Output the (x, y) coordinate of the center of the cell containing the given text.  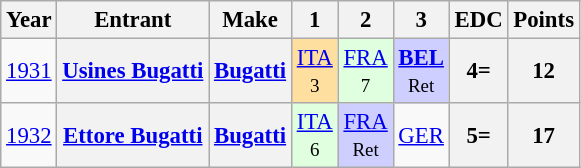
Points (544, 20)
5= (478, 136)
3 (421, 20)
ITA3 (314, 72)
1 (314, 20)
FRARet (366, 136)
17 (544, 136)
Year (29, 20)
2 (366, 20)
FRA7 (366, 72)
Entrant (133, 20)
1932 (29, 136)
ITA6 (314, 136)
1931 (29, 72)
Ettore Bugatti (133, 136)
GER (421, 136)
12 (544, 72)
Usines Bugatti (133, 72)
4= (478, 72)
BELRet (421, 72)
Make (250, 20)
EDC (478, 20)
